Detect which cell encompasses the target text, then output its [x, y] center coordinate. 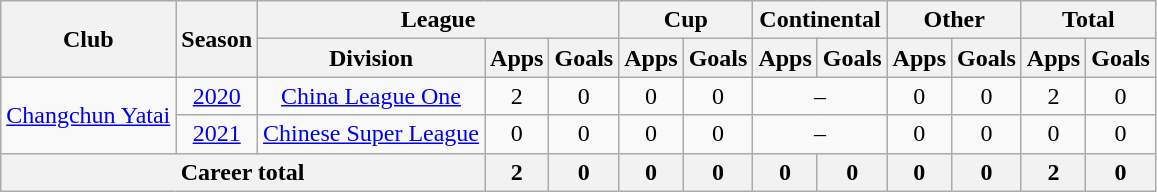
China League One [372, 96]
Club [88, 39]
League [438, 20]
Season [217, 39]
Other [954, 20]
Total [1088, 20]
Continental [820, 20]
Division [372, 58]
Changchun Yatai [88, 115]
Cup [686, 20]
Chinese Super League [372, 134]
Career total [243, 172]
2020 [217, 96]
2021 [217, 134]
